Provide the [X, Y] coordinate of the cell's center where the given text is located.  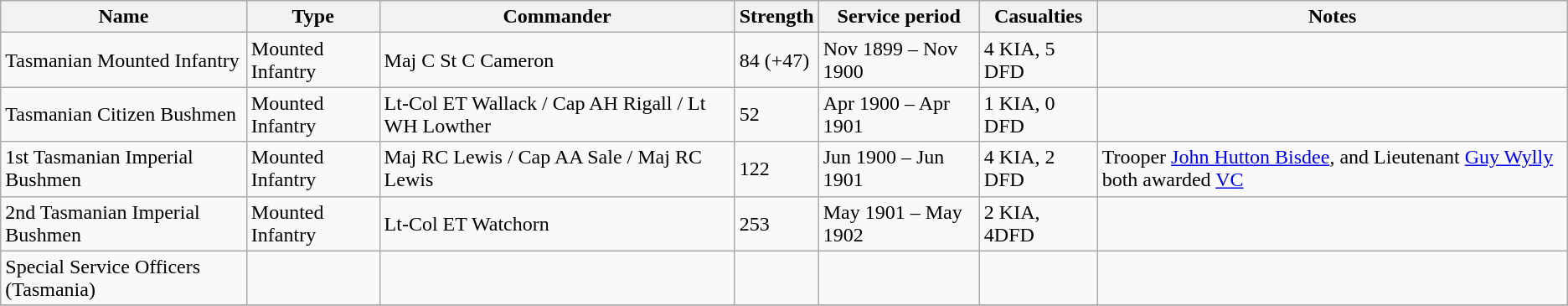
Strength [776, 17]
122 [776, 169]
Maj RC Lewis / Cap AA Sale / Maj RC Lewis [557, 169]
1st Tasmanian Imperial Bushmen [124, 169]
2nd Tasmanian Imperial Bushmen [124, 223]
Nov 1899 – Nov 1900 [899, 60]
Service period [899, 17]
1 KIA, 0 DFD [1039, 114]
Tasmanian Citizen Bushmen [124, 114]
Type [313, 17]
Lt-Col ET Watchorn [557, 223]
4 KIA, 5 DFD [1039, 60]
Special Service Officers (Tasmania) [124, 278]
2 KIA, 4DFD [1039, 223]
Commander [557, 17]
Apr 1900 – Apr 1901 [899, 114]
253 [776, 223]
Name [124, 17]
Trooper John Hutton Bisdee, and Lieutenant Guy Wylly both awarded VC [1332, 169]
Jun 1900 – Jun 1901 [899, 169]
Tasmanian Mounted Infantry [124, 60]
Notes [1332, 17]
Maj C St C Cameron [557, 60]
84 (+47) [776, 60]
Casualties [1039, 17]
4 KIA, 2 DFD [1039, 169]
May 1901 – May 1902 [899, 223]
Lt-Col ET Wallack / Cap AH Rigall / Lt WH Lowther [557, 114]
52 [776, 114]
